Pinpoint the cell where the given text exists, returning its [X, Y] midpoint coordinate. 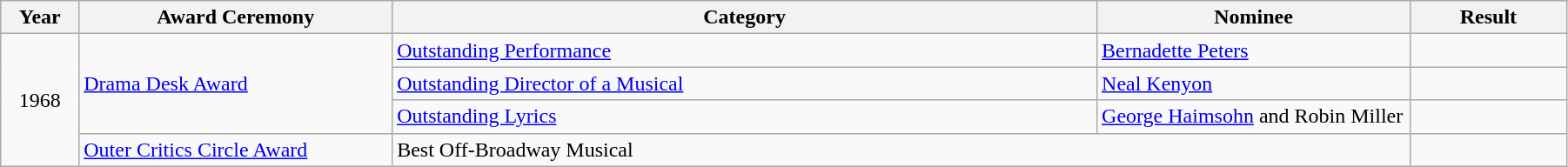
Award Ceremony [236, 17]
Outer Critics Circle Award [236, 150]
Bernadette Peters [1254, 50]
Nominee [1254, 17]
Best Off-Broadway Musical [901, 150]
Drama Desk Award [236, 83]
Outstanding Director of a Musical [745, 83]
Outstanding Performance [745, 50]
Year [40, 17]
Result [1488, 17]
Category [745, 17]
1968 [40, 100]
Outstanding Lyrics [745, 117]
George Haimsohn and Robin Miller [1254, 117]
Neal Kenyon [1254, 83]
